Find where the given text appears and provide that cell's center as (x, y) coordinate. 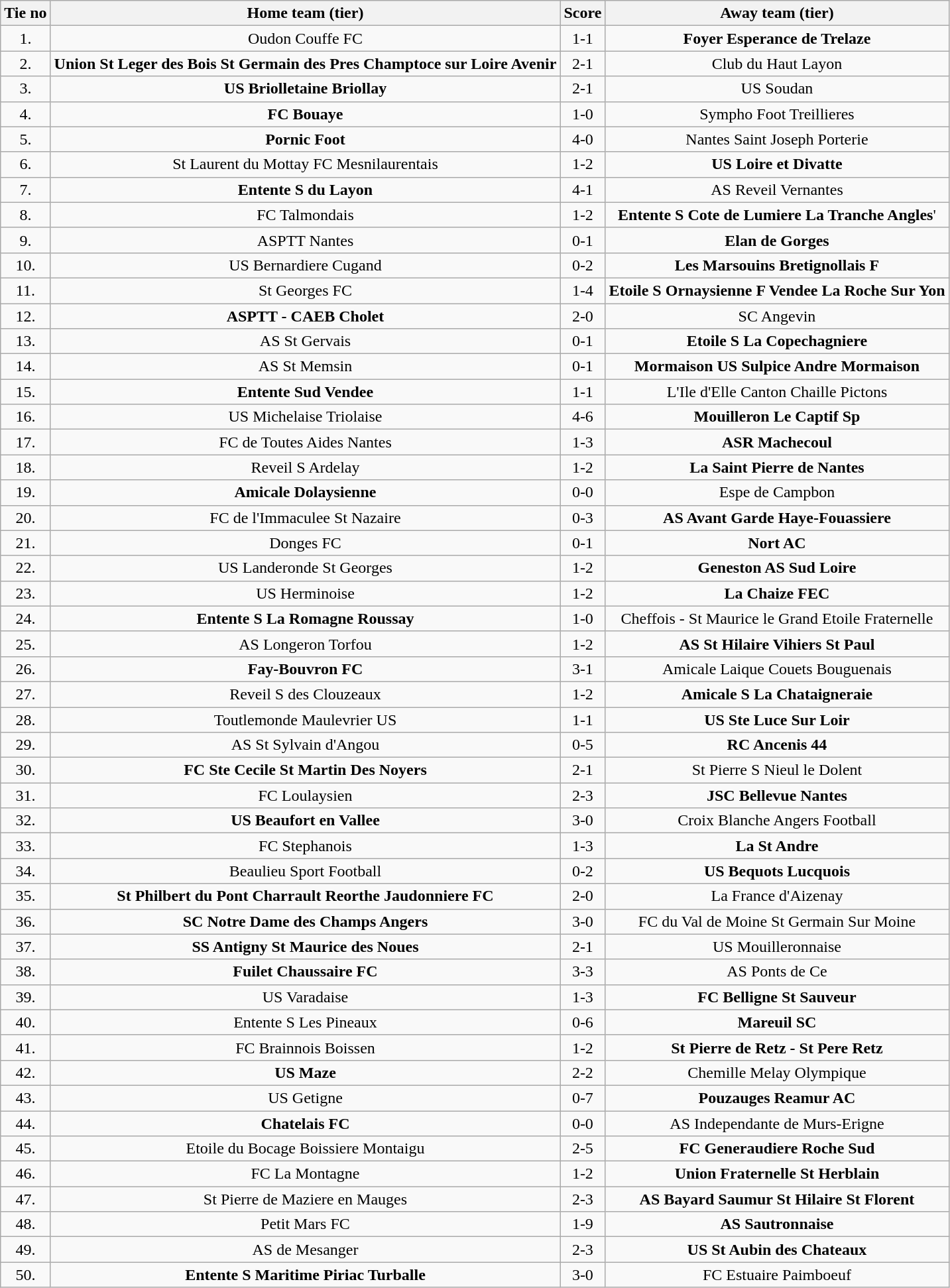
AS de Mesanger (305, 1250)
FC Bouaye (305, 114)
FC La Montagne (305, 1174)
FC Loulaysien (305, 795)
41. (25, 1047)
31. (25, 795)
AS Ponts de Ce (777, 972)
25. (25, 644)
FC Stephanois (305, 846)
AS Reveil Vernantes (777, 190)
13. (25, 341)
Pornic Foot (305, 139)
US Varadaise (305, 997)
Etoile S Ornaysienne F Vendee La Roche Sur Yon (777, 290)
11. (25, 290)
Tie no (25, 13)
Croix Blanche Angers Football (777, 821)
32. (25, 821)
US Loire et Divatte (777, 164)
AS Avant Garde Haye-Fouassiere (777, 518)
Entente S du Layon (305, 190)
Away team (tier) (777, 13)
La Saint Pierre de Nantes (777, 467)
36. (25, 921)
4-1 (583, 190)
AS St Sylvain d'Angou (305, 745)
Espe de Campbon (777, 493)
FC du Val de Moine St Germain Sur Moine (777, 921)
2-2 (583, 1073)
ASPTT - CAEB Cholet (305, 316)
47. (25, 1199)
29. (25, 745)
Oudon Couffe FC (305, 38)
La St Andre (777, 846)
Cheffois - St Maurice le Grand Etoile Fraternelle (777, 618)
Club du Haut Layon (777, 64)
26. (25, 669)
AS St Memsin (305, 367)
Entente S La Romagne Roussay (305, 618)
43. (25, 1098)
US Getigne (305, 1098)
8. (25, 215)
Fuilet Chaussaire FC (305, 972)
US Mouilleronnaise (777, 947)
Entente S Les Pineaux (305, 1022)
FC Belligne St Sauveur (777, 997)
35. (25, 896)
Union St Leger des Bois St Germain des Pres Champtoce sur Loire Avenir (305, 64)
Chemille Melay Olympique (777, 1073)
4-0 (583, 139)
Fay-Bouvron FC (305, 669)
0-3 (583, 518)
22. (25, 568)
US St Aubin des Chateaux (777, 1250)
St Pierre de Retz - St Pere Retz (777, 1047)
12. (25, 316)
5. (25, 139)
AS Bayard Saumur St Hilaire St Florent (777, 1199)
AS St Hilaire Vihiers St Paul (777, 644)
St Pierre de Maziere en Mauges (305, 1199)
ASR Machecoul (777, 442)
9. (25, 240)
Les Marsouins Bretignollais F (777, 265)
2. (25, 64)
Beaulieu Sport Football (305, 871)
1-9 (583, 1224)
4. (25, 114)
Mormaison US Sulpice Andre Mormaison (777, 367)
Etoile du Bocage Boissiere Montaigu (305, 1149)
38. (25, 972)
RC Ancenis 44 (777, 745)
3-3 (583, 972)
FC Estuaire Paimboeuf (777, 1275)
44. (25, 1124)
US Soudan (777, 89)
SC Notre Dame des Champs Angers (305, 921)
48. (25, 1224)
St Philbert du Pont Charrault Reorthe Jaudonniere FC (305, 896)
Union Fraternelle St Herblain (777, 1174)
Sympho Foot Treillieres (777, 114)
1. (25, 38)
17. (25, 442)
23. (25, 593)
33. (25, 846)
4-6 (583, 417)
7. (25, 190)
21. (25, 543)
US Bernardiere Cugand (305, 265)
AS Sautronnaise (777, 1224)
St Laurent du Mottay FC Mesnilaurentais (305, 164)
40. (25, 1022)
JSC Bellevue Nantes (777, 795)
2-5 (583, 1149)
US Briolletaine Briollay (305, 89)
Nantes Saint Joseph Porterie (777, 139)
1-4 (583, 290)
50. (25, 1275)
Etoile S La Copechagniere (777, 341)
15. (25, 392)
45. (25, 1149)
St Georges FC (305, 290)
AS Longeron Torfou (305, 644)
46. (25, 1174)
0-5 (583, 745)
ASPTT Nantes (305, 240)
Score (583, 13)
Home team (tier) (305, 13)
28. (25, 719)
Nort AC (777, 543)
Petit Mars FC (305, 1224)
Foyer Esperance de Trelaze (777, 38)
34. (25, 871)
SS Antigny St Maurice des Noues (305, 947)
30. (25, 770)
Toutlemonde Maulevrier US (305, 719)
19. (25, 493)
49. (25, 1250)
10. (25, 265)
37. (25, 947)
Entente S Cote de Lumiere La Tranche Angles' (777, 215)
39. (25, 997)
L'Ile d'Elle Canton Chaille Pictons (777, 392)
FC Ste Cecile St Martin Des Noyers (305, 770)
AS Independante de Murs-Erigne (777, 1124)
Mouilleron Le Captif Sp (777, 417)
Donges FC (305, 543)
Amicale Dolaysienne (305, 493)
FC Brainnois Boissen (305, 1047)
La France d'Aizenay (777, 896)
Mareuil SC (777, 1022)
FC Talmondais (305, 215)
Entente Sud Vendee (305, 392)
Entente S Maritime Piriac Turballe (305, 1275)
0-6 (583, 1022)
US Herminoise (305, 593)
Geneston AS Sud Loire (777, 568)
US Landeronde St Georges (305, 568)
16. (25, 417)
27. (25, 694)
FC de Toutes Aides Nantes (305, 442)
18. (25, 467)
SC Angevin (777, 316)
24. (25, 618)
0-7 (583, 1098)
US Ste Luce Sur Loir (777, 719)
US Bequots Lucquois (777, 871)
US Beaufort en Vallee (305, 821)
14. (25, 367)
Pouzauges Reamur AC (777, 1098)
Amicale Laique Couets Bouguenais (777, 669)
3. (25, 89)
20. (25, 518)
3-1 (583, 669)
FC de l'Immaculee St Nazaire (305, 518)
St Pierre S Nieul le Dolent (777, 770)
La Chaize FEC (777, 593)
Chatelais FC (305, 1124)
US Michelaise Triolaise (305, 417)
Reveil S des Clouzeaux (305, 694)
Amicale S La Chataigneraie (777, 694)
Elan de Gorges (777, 240)
Reveil S Ardelay (305, 467)
FC Generaudiere Roche Sud (777, 1149)
US Maze (305, 1073)
AS St Gervais (305, 341)
42. (25, 1073)
6. (25, 164)
